From the cell containing the given text, extract its center point as [x, y] coordinate. 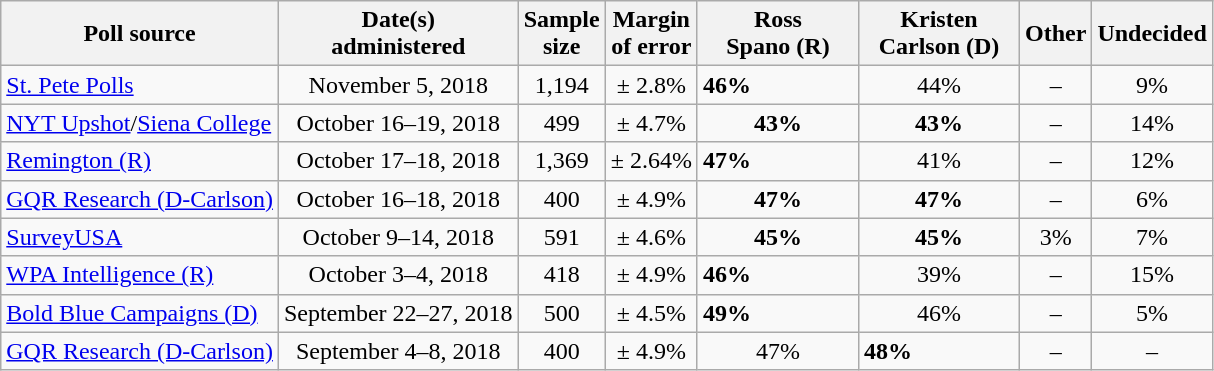
WPA Intelligence (R) [140, 275]
Date(s)administered [398, 34]
Marginof error [651, 34]
3% [1056, 237]
9% [1152, 85]
5% [1152, 313]
September 4–8, 2018 [398, 351]
499 [562, 123]
48% [938, 351]
October 16–18, 2018 [398, 199]
± 4.5% [651, 313]
Samplesize [562, 34]
1,194 [562, 85]
500 [562, 313]
Poll source [140, 34]
SurveyUSA [140, 237]
± 2.8% [651, 85]
591 [562, 237]
Other [1056, 34]
14% [1152, 123]
15% [1152, 275]
418 [562, 275]
September 22–27, 2018 [398, 313]
12% [1152, 161]
October 17–18, 2018 [398, 161]
44% [938, 85]
October 9–14, 2018 [398, 237]
October 3–4, 2018 [398, 275]
± 4.6% [651, 237]
7% [1152, 237]
St. Pete Polls [140, 85]
± 4.7% [651, 123]
Remington (R) [140, 161]
RossSpano (R) [778, 34]
KristenCarlson (D) [938, 34]
Undecided [1152, 34]
± 2.64% [651, 161]
NYT Upshot/Siena College [140, 123]
Bold Blue Campaigns (D) [140, 313]
6% [1152, 199]
November 5, 2018 [398, 85]
41% [938, 161]
1,369 [562, 161]
October 16–19, 2018 [398, 123]
49% [778, 313]
39% [938, 275]
